Identify which cell holds the provided text, then report its [X, Y] central coordinate. 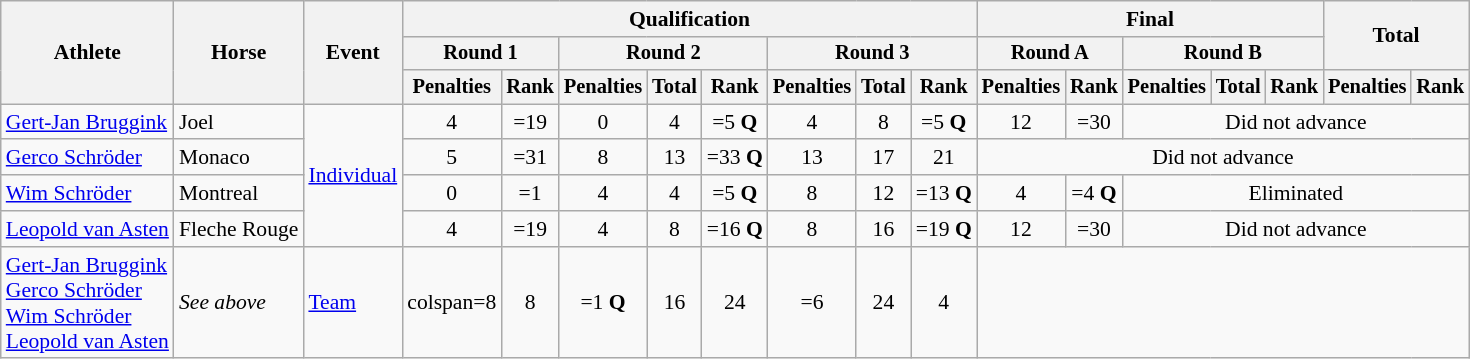
=33 Q [735, 158]
Individual [352, 175]
See above [238, 303]
Round A [1050, 54]
=16 Q [735, 229]
21 [944, 158]
=6 [812, 303]
=13 Q [944, 193]
17 [884, 158]
Gert-Jan Bruggink [88, 122]
Event [352, 52]
Fleche Rouge [238, 229]
Round 1 [480, 54]
Qualification [690, 19]
Round B [1223, 54]
Montreal [238, 193]
Gert-Jan BrugginkGerco SchröderWim SchröderLeopold van Asten [88, 303]
=31 [530, 158]
5 [452, 158]
=4 Q [1094, 193]
=19 Q [944, 229]
=1 [530, 193]
colspan=8 [452, 303]
Athlete [88, 52]
Final [1150, 19]
Leopold van Asten [88, 229]
Eliminated [1296, 193]
Monaco [238, 158]
Team [352, 303]
Joel [238, 122]
Gerco Schröder [88, 158]
=1 Q [603, 303]
Round 2 [664, 54]
Round 3 [872, 54]
Horse [238, 52]
Wim Schröder [88, 193]
